Extract the (X, Y) coordinate from the center of the cell holding the provided text.  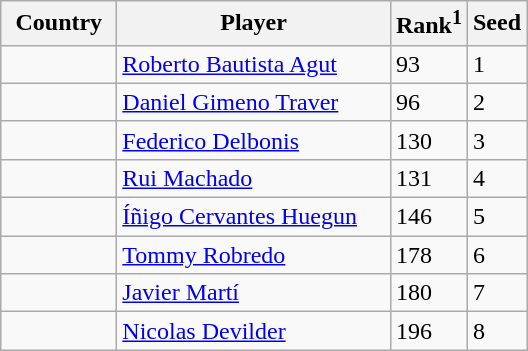
Country (59, 24)
Player (254, 24)
93 (428, 64)
180 (428, 293)
6 (496, 255)
178 (428, 255)
Daniel Gimeno Traver (254, 102)
4 (496, 178)
96 (428, 102)
Íñigo Cervantes Huegun (254, 217)
Rank1 (428, 24)
3 (496, 140)
146 (428, 217)
1 (496, 64)
196 (428, 331)
Nicolas Devilder (254, 331)
Javier Martí (254, 293)
Tommy Robredo (254, 255)
Seed (496, 24)
2 (496, 102)
5 (496, 217)
7 (496, 293)
130 (428, 140)
Federico Delbonis (254, 140)
Rui Machado (254, 178)
Roberto Bautista Agut (254, 64)
8 (496, 331)
131 (428, 178)
